Return [X, Y] of the center of cell containing provided text 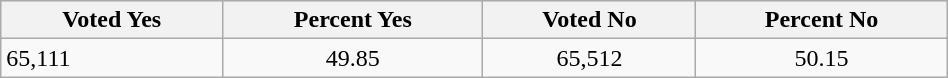
65,512 [590, 58]
Percent No [822, 20]
Percent Yes [353, 20]
50.15 [822, 58]
Voted Yes [112, 20]
Voted No [590, 20]
65,111 [112, 58]
49.85 [353, 58]
